Locate the cell with the specified text and output its (X, Y) center coordinate. 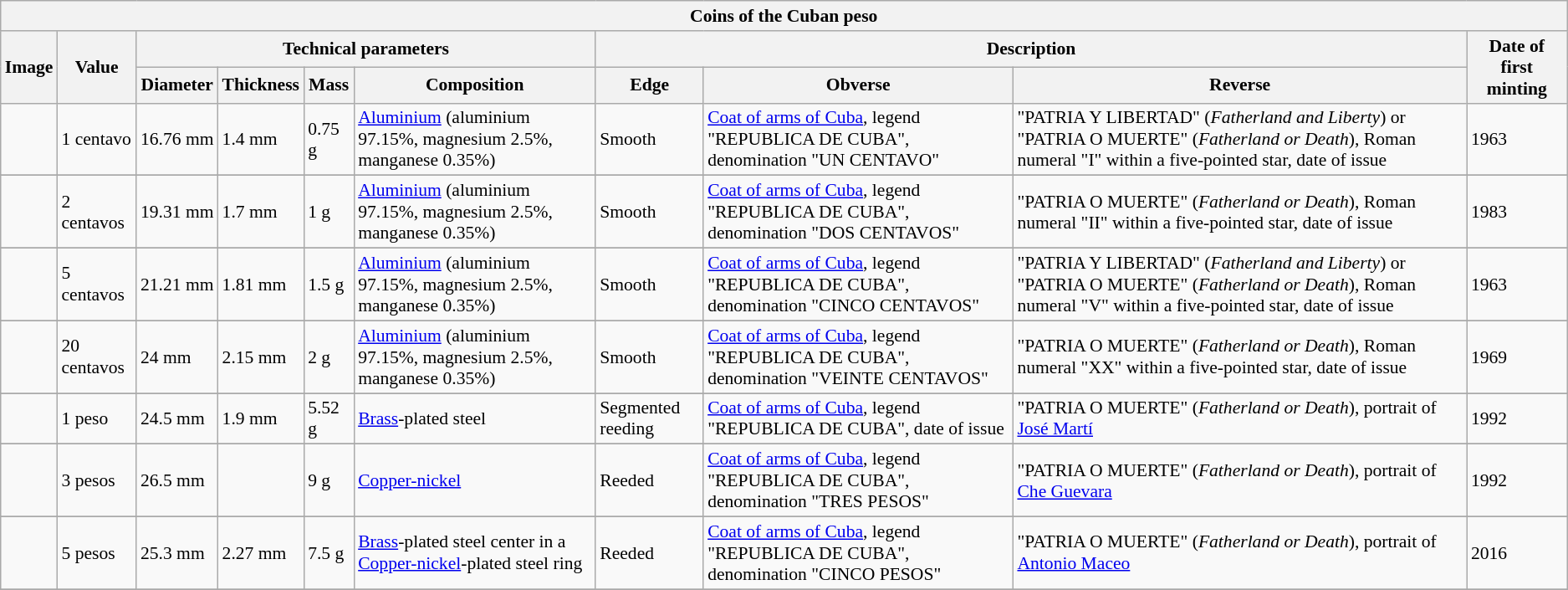
1 g (329, 213)
5.52 g (329, 418)
Copper-nickel (475, 480)
Diameter (177, 85)
"PATRIA O MUERTE" (Fatherland or Death), portrait of Antonio Maceo (1239, 554)
Image (29, 67)
Coat of arms of Cuba, legend "REPUBLICA DE CUBA", date of issue (858, 418)
Coat of arms of Cuba, legend "REPUBLICA DE CUBA", denomination "TRES PESOS" (858, 480)
1.5 g (329, 285)
19.31 mm (177, 213)
Coat of arms of Cuba, legend "REPUBLICA DE CUBA", denomination "VEINTE CENTAVOS" (858, 357)
Date of first minting (1517, 67)
Coat of arms of Cuba, legend "REPUBLICA DE CUBA", denomination "UN CENTAVO" (858, 139)
25.3 mm (177, 554)
Segmented reeding (649, 418)
24.5 mm (177, 418)
1969 (1517, 357)
1.9 mm (261, 418)
Description (1031, 49)
1 centavo (96, 139)
5 centavos (96, 285)
2 g (329, 357)
2016 (1517, 554)
3 pesos (96, 480)
"PATRIA Y LIBERTAD" (Fatherland and Liberty) or "PATRIA O MUERTE" (Fatherland or Death), Roman numeral "I" within a five-pointed star, date of issue (1239, 139)
"PATRIA Y LIBERTAD" (Fatherland and Liberty) or "PATRIA O MUERTE" (Fatherland or Death), Roman numeral "V" within a five-pointed star, date of issue (1239, 285)
Coat of arms of Cuba, legend "REPUBLICA DE CUBA", denomination "CINCO CENTAVOS" (858, 285)
9 g (329, 480)
1 peso (96, 418)
1983 (1517, 213)
Reverse (1239, 85)
1.7 mm (261, 213)
5 pesos (96, 554)
1.81 mm (261, 285)
Brass-plated steel center in a Copper-nickel-plated steel ring (475, 554)
2 centavos (96, 213)
Coins of the Cuban peso (784, 16)
0.75 g (329, 139)
21.21 mm (177, 285)
26.5 mm (177, 480)
1.4 mm (261, 139)
Brass-plated steel (475, 418)
2.27 mm (261, 554)
24 mm (177, 357)
"PATRIA O MUERTE" (Fatherland or Death), portrait of Che Guevara (1239, 480)
Mass (329, 85)
Coat of arms of Cuba, legend "REPUBLICA DE CUBA", denomination "DOS CENTAVOS" (858, 213)
Obverse (858, 85)
16.76 mm (177, 139)
20 centavos (96, 357)
"PATRIA O MUERTE" (Fatherland or Death), Roman numeral "XX" within a five-pointed star, date of issue (1239, 357)
7.5 g (329, 554)
Thickness (261, 85)
2.15 mm (261, 357)
Technical parameters (366, 49)
Value (96, 67)
Edge (649, 85)
Composition (475, 85)
Coat of arms of Cuba, legend "REPUBLICA DE CUBA", denomination "CINCO PESOS" (858, 554)
"PATRIA O MUERTE" (Fatherland or Death), Roman numeral "II" within a five-pointed star, date of issue (1239, 213)
"PATRIA O MUERTE" (Fatherland or Death), portrait of José Martí (1239, 418)
